For the text-containing cell, return its midpoint in [x, y] coordinate format. 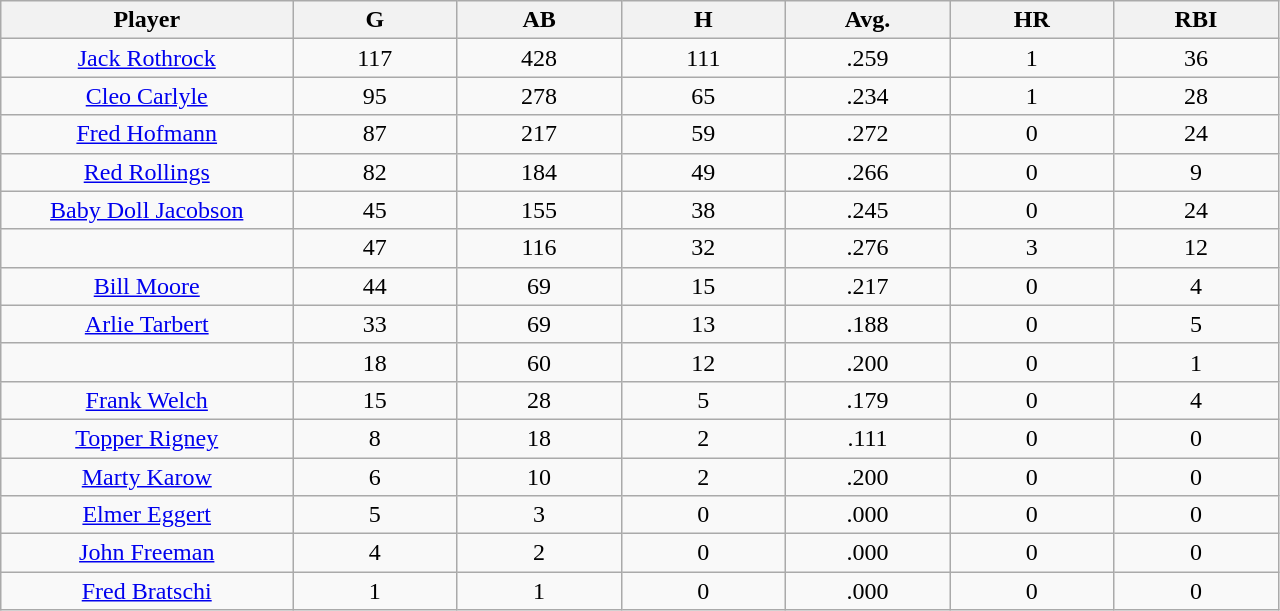
95 [375, 96]
13 [703, 324]
Elmer Eggert [147, 515]
33 [375, 324]
278 [539, 96]
.259 [867, 58]
82 [375, 172]
Baby Doll Jacobson [147, 210]
Jack Rothrock [147, 58]
8 [375, 438]
87 [375, 134]
.234 [867, 96]
10 [539, 477]
Avg. [867, 20]
John Freeman [147, 553]
.217 [867, 286]
49 [703, 172]
Fred Bratschi [147, 591]
Red Rollings [147, 172]
59 [703, 134]
Player [147, 20]
32 [703, 248]
.276 [867, 248]
6 [375, 477]
Frank Welch [147, 400]
36 [1196, 58]
47 [375, 248]
Fred Hofmann [147, 134]
217 [539, 134]
184 [539, 172]
Bill Moore [147, 286]
428 [539, 58]
117 [375, 58]
9 [1196, 172]
HR [1032, 20]
G [375, 20]
Topper Rigney [147, 438]
.188 [867, 324]
60 [539, 362]
Arlie Tarbert [147, 324]
116 [539, 248]
111 [703, 58]
AB [539, 20]
.179 [867, 400]
.111 [867, 438]
38 [703, 210]
65 [703, 96]
Marty Karow [147, 477]
.272 [867, 134]
.266 [867, 172]
45 [375, 210]
H [703, 20]
Cleo Carlyle [147, 96]
44 [375, 286]
155 [539, 210]
.245 [867, 210]
RBI [1196, 20]
